Output the [x, y] coordinate of the center of the cell containing the given text.  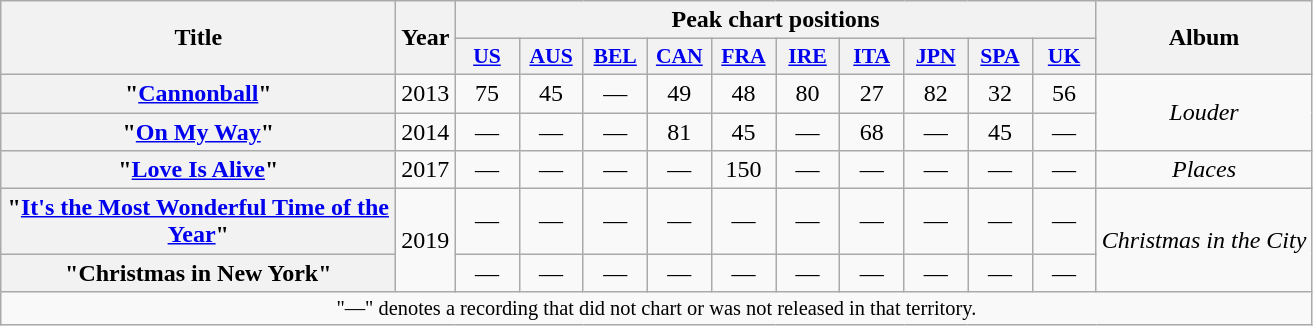
"Christmas in New York" [198, 273]
CAN [679, 57]
"On My Way" [198, 131]
68 [872, 131]
SPA [1000, 57]
32 [1000, 93]
Title [198, 38]
150 [743, 170]
2017 [426, 170]
"—" denotes a recording that did not chart or was not released in that territory. [656, 309]
UK [1064, 57]
Christmas in the City [1204, 240]
BEL [615, 57]
"It's the Most Wonderful Time of the Year" [198, 222]
IRE [808, 57]
Album [1204, 38]
49 [679, 93]
"Love Is Alive" [198, 170]
56 [1064, 93]
Year [426, 38]
Peak chart positions [776, 20]
2019 [426, 240]
US [487, 57]
48 [743, 93]
81 [679, 131]
"Cannonball" [198, 93]
2013 [426, 93]
AUS [551, 57]
80 [808, 93]
75 [487, 93]
27 [872, 93]
FRA [743, 57]
Louder [1204, 112]
82 [936, 93]
Places [1204, 170]
2014 [426, 131]
ITA [872, 57]
JPN [936, 57]
